For the text-containing cell, return its midpoint in [x, y] coordinate format. 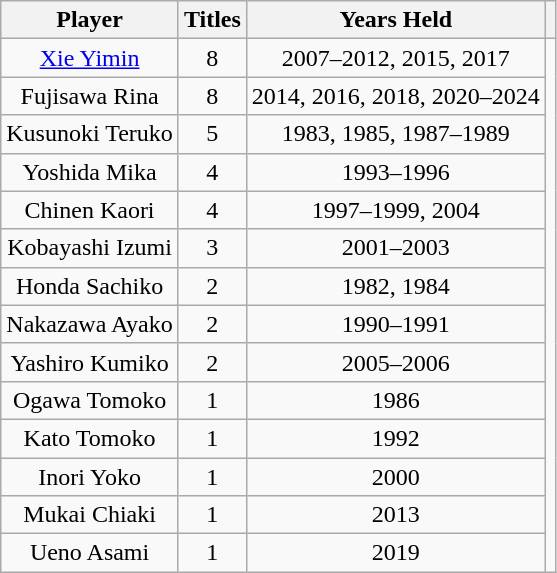
1986 [396, 400]
1990–1991 [396, 324]
Chinen Kaori [90, 210]
1983, 1985, 1987–1989 [396, 134]
Kusunoki Teruko [90, 134]
2001–2003 [396, 248]
1993–1996 [396, 172]
Years Held [396, 20]
Kobayashi Izumi [90, 248]
2007–2012, 2015, 2017 [396, 58]
Mukai Chiaki [90, 515]
5 [212, 134]
Yashiro Kumiko [90, 362]
2019 [396, 553]
Kato Tomoko [90, 438]
Honda Sachiko [90, 286]
Inori Yoko [90, 477]
2000 [396, 477]
2005–2006 [396, 362]
1992 [396, 438]
Fujisawa Rina [90, 96]
Yoshida Mika [90, 172]
Nakazawa Ayako [90, 324]
3 [212, 248]
Xie Yimin [90, 58]
2013 [396, 515]
Titles [212, 20]
2014, 2016, 2018, 2020–2024 [396, 96]
1982, 1984 [396, 286]
Ueno Asami [90, 553]
Ogawa Tomoko [90, 400]
1997–1999, 2004 [396, 210]
Player [90, 20]
